Scan for the cell matching the given text and deliver its [X, Y] coordinate at center. 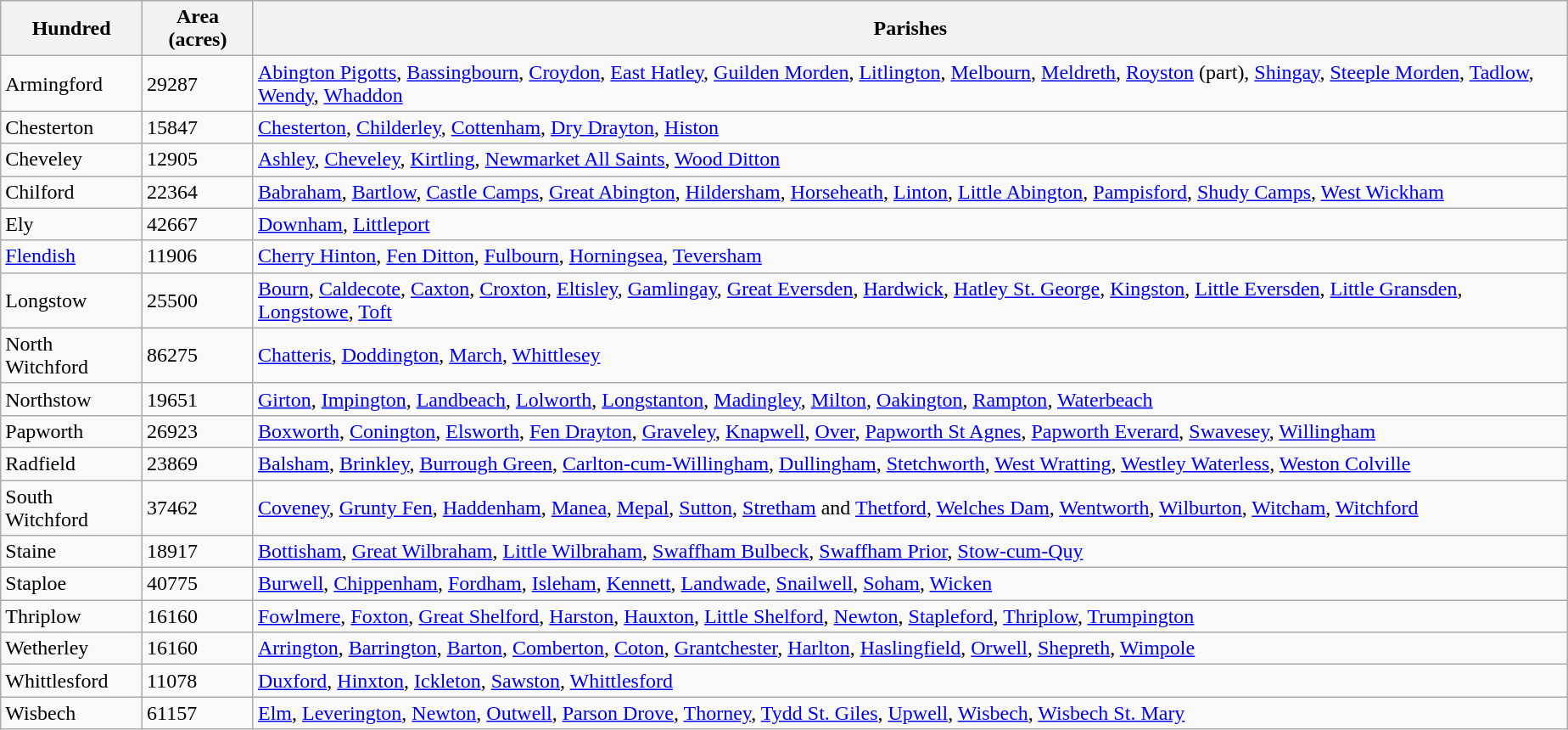
11906 [199, 256]
Staine [71, 552]
Hundred [71, 29]
12905 [199, 160]
Arrington, Barrington, Barton, Comberton, Coton, Grantchester, Harlton, Haslingfield, Orwell, Shepreth, Wimpole [910, 649]
North Witchford [71, 355]
Burwell, Chippenham, Fordham, Isleham, Kennett, Landwade, Snailwell, Soham, Wicken [910, 584]
Fowlmere, Foxton, Great Shelford, Harston, Hauxton, Little Shelford, Newton, Stapleford, Thriplow, Trumpington [910, 616]
Babraham, Bartlow, Castle Camps, Great Abington, Hildersham, Horseheath, Linton, Little Abington, Pampisford, Shudy Camps, West Wickham [910, 192]
15847 [199, 127]
Whittlesford [71, 681]
26923 [199, 431]
Thriplow [71, 616]
Radfield [71, 463]
86275 [199, 355]
South Witchford [71, 508]
61157 [199, 713]
Chilford [71, 192]
11078 [199, 681]
Armingford [71, 83]
Cherry Hinton, Fen Ditton, Fulbourn, Horningsea, Teversham [910, 256]
Chesterton [71, 127]
Papworth [71, 431]
18917 [199, 552]
Flendish [71, 256]
Wisbech [71, 713]
Girton, Impington, Landbeach, Lolworth, Longstanton, Madingley, Milton, Oakington, Rampton, Waterbeach [910, 399]
29287 [199, 83]
Chatteris, Doddington, March, Whittlesey [910, 355]
Parishes [910, 29]
40775 [199, 584]
Boxworth, Conington, Elsworth, Fen Drayton, Graveley, Knapwell, Over, Papworth St Agnes, Papworth Everard, Swavesey, Willingham [910, 431]
Bottisham, Great Wilbraham, Little Wilbraham, Swaffham Bulbeck, Swaffham Prior, Stow-cum-Quy [910, 552]
Downham, Littleport [910, 224]
Duxford, Hinxton, Ickleton, Sawston, Whittlesford [910, 681]
Area (acres) [199, 29]
Elm, Leverington, Newton, Outwell, Parson Drove, Thorney, Tydd St. Giles, Upwell, Wisbech, Wisbech St. Mary [910, 713]
Ely [71, 224]
23869 [199, 463]
Staploe [71, 584]
Balsham, Brinkley, Burrough Green, Carlton-cum-Willingham, Dullingham, Stetchworth, West Wratting, Westley Waterless, Weston Colville [910, 463]
42667 [199, 224]
22364 [199, 192]
Chesterton, Childerley, Cottenham, Dry Drayton, Histon [910, 127]
Cheveley [71, 160]
Northstow [71, 399]
Longstow [71, 300]
19651 [199, 399]
25500 [199, 300]
Coveney, Grunty Fen, Haddenham, Manea, Mepal, Sutton, Stretham and Thetford, Welches Dam, Wentworth, Wilburton, Witcham, Witchford [910, 508]
Wetherley [71, 649]
37462 [199, 508]
Ashley, Cheveley, Kirtling, Newmarket All Saints, Wood Ditton [910, 160]
